Find where the given text appears and provide that cell's center as (X, Y) coordinate. 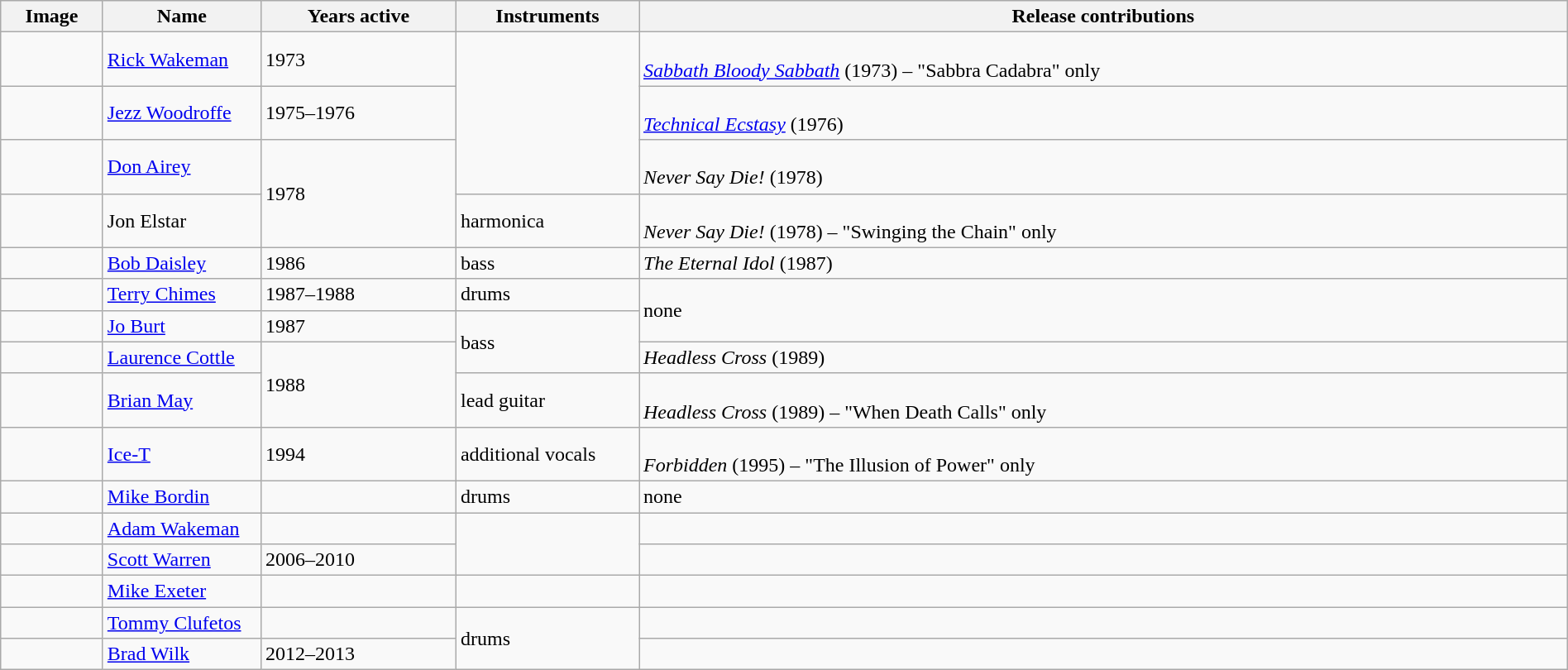
harmonica (547, 220)
Sabbath Bloody Sabbath (1973) – "Sabbra Cadabra" only (1103, 60)
Rick Wakeman (182, 60)
Name (182, 17)
2006–2010 (358, 560)
Jezz Woodroffe (182, 112)
Years active (358, 17)
additional vocals (547, 453)
1978 (358, 194)
1986 (358, 263)
Scott Warren (182, 560)
Jo Burt (182, 326)
Never Say Die! (1978) – "Swinging the Chain" only (1103, 220)
The Eternal Idol (1987) (1103, 263)
1987–1988 (358, 294)
Mike Exeter (182, 591)
Don Airey (182, 167)
1973 (358, 60)
1994 (358, 453)
Bob Daisley (182, 263)
Never Say Die! (1978) (1103, 167)
Release contributions (1103, 17)
Image (52, 17)
lead guitar (547, 400)
Adam Wakeman (182, 529)
Ice-T (182, 453)
Headless Cross (1989) (1103, 357)
1988 (358, 384)
1987 (358, 326)
Headless Cross (1989) – "When Death Calls" only (1103, 400)
Jon Elstar (182, 220)
Terry Chimes (182, 294)
2012–2013 (358, 654)
Technical Ecstasy (1976) (1103, 112)
1975–1976 (358, 112)
Instruments (547, 17)
Brian May (182, 400)
Laurence Cottle (182, 357)
Tommy Clufetos (182, 623)
Forbidden (1995) – "The Illusion of Power" only (1103, 453)
Mike Bordin (182, 496)
Brad Wilk (182, 654)
